Capture the cell that displays the provided text and extract its (x, y) central coordinate. 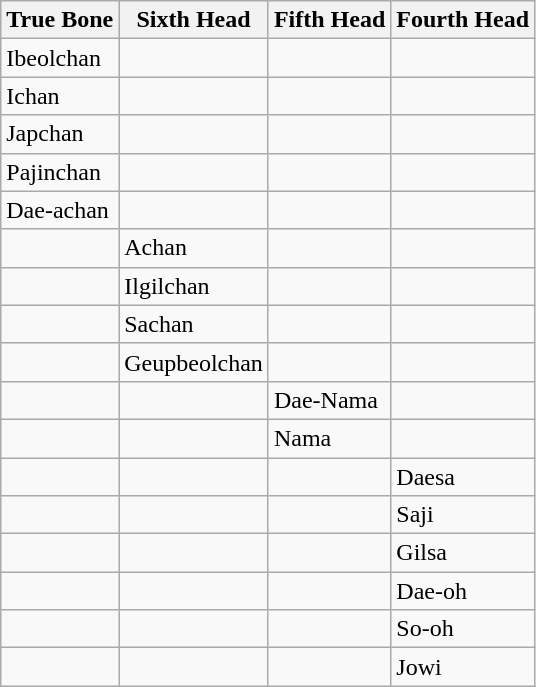
Geupbeolchan (194, 362)
Achan (194, 248)
Daesa (463, 477)
Jowi (463, 667)
Sixth Head (194, 20)
Ilgilchan (194, 286)
Pajinchan (60, 172)
Gilsa (463, 553)
True Bone (60, 20)
Fifth Head (329, 20)
Fourth Head (463, 20)
Ichan (60, 96)
Nama (329, 438)
Dae-Nama (329, 400)
Dae-oh (463, 591)
Dae-achan (60, 210)
Saji (463, 515)
So-oh (463, 629)
Japchan (60, 134)
Sachan (194, 324)
Ibeolchan (60, 58)
